Determine the (X, Y) coordinate at the center of the cell enclosing the given text.  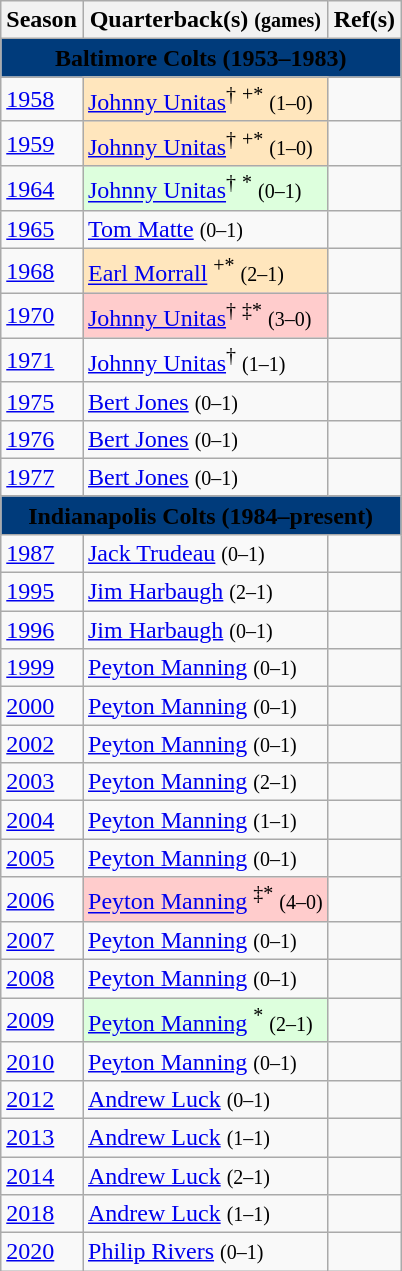
1977 (42, 477)
Jim Harbaugh (2–1) (205, 592)
Jim Harbaugh (0–1) (205, 630)
Peyton Manning * (2–1) (205, 1020)
Indianapolis Colts (1984–present) (201, 515)
Johnny Unitas† ‡* (3–0) (205, 316)
2002 (42, 744)
Tom Matte (0–1) (205, 230)
Season (42, 20)
2010 (42, 1061)
Peyton Manning ‡* (4–0) (205, 900)
2013 (42, 1137)
1995 (42, 592)
1999 (42, 668)
1970 (42, 316)
1971 (42, 360)
Earl Morrall +* (2–1) (205, 272)
2012 (42, 1099)
Peyton Manning (1–1) (205, 820)
2018 (42, 1214)
2007 (42, 941)
Baltimore Colts (1953–1983) (201, 58)
2014 (42, 1175)
Jack Trudeau (0–1) (205, 554)
1976 (42, 439)
2005 (42, 858)
2000 (42, 706)
2006 (42, 900)
Ref(s) (364, 20)
1968 (42, 272)
2009 (42, 1020)
2003 (42, 782)
1959 (42, 144)
1987 (42, 554)
Johnny Unitas† (1–1) (205, 360)
Andrew Luck (2–1) (205, 1175)
Johnny Unitas† * (0–1) (205, 188)
1975 (42, 401)
1965 (42, 230)
1996 (42, 630)
Peyton Manning (2–1) (205, 782)
1964 (42, 188)
2004 (42, 820)
2008 (42, 979)
Quarterback(s) (games) (205, 20)
Philip Rivers (0–1) (205, 1252)
1958 (42, 100)
2020 (42, 1252)
Andrew Luck (0–1) (205, 1099)
